Pinpoint the cell where the given text exists, returning its (X, Y) midpoint coordinate. 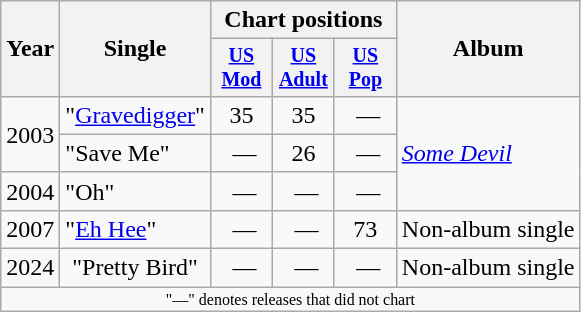
Chart positions (303, 20)
Some Devil (488, 153)
Album (488, 49)
Year (30, 49)
73 (365, 229)
Single (136, 49)
"Oh" (136, 191)
"Gravedigger" (136, 115)
2003 (30, 134)
"Pretty Bird" (136, 268)
2024 (30, 268)
2007 (30, 229)
26 (303, 153)
"Save Me" (136, 153)
"—" denotes releases that did not chart (290, 299)
"Eh Hee" (136, 229)
US Mod (241, 68)
2004 (30, 191)
US Adult (303, 68)
US Pop (365, 68)
